Detect which cell encompasses the target text, then output its [X, Y] center coordinate. 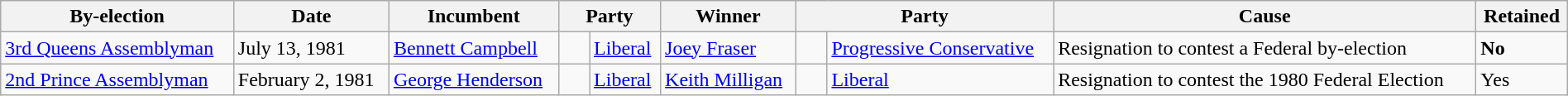
By-election [117, 17]
Date [311, 17]
Bennett Campbell [473, 48]
Joey Fraser [729, 48]
3rd Queens Assemblyman [117, 48]
No [1522, 48]
July 13, 1981 [311, 48]
February 2, 1981 [311, 79]
Progressive Conservative [940, 48]
George Henderson [473, 79]
Keith Milligan [729, 79]
Incumbent [473, 17]
Cause [1265, 17]
Yes [1522, 79]
Resignation to contest a Federal by-election [1265, 48]
Winner [729, 17]
Retained [1522, 17]
Resignation to contest the 1980 Federal Election [1265, 79]
2nd Prince Assemblyman [117, 79]
